Output the [x, y] coordinate of the center of the cell containing the given text.  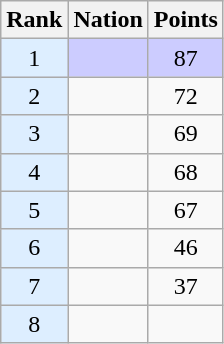
4 [34, 172]
6 [34, 248]
Points [186, 20]
7 [34, 286]
37 [186, 286]
Nation [108, 20]
1 [34, 58]
8 [34, 324]
72 [186, 96]
5 [34, 210]
67 [186, 210]
68 [186, 172]
69 [186, 134]
Rank [34, 20]
3 [34, 134]
87 [186, 58]
46 [186, 248]
2 [34, 96]
